Scan for the cell matching the given text and deliver its (x, y) coordinate at center. 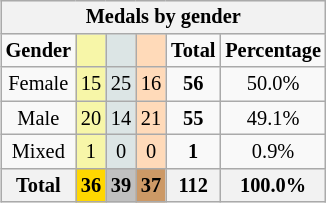
112 (193, 185)
55 (193, 118)
39 (121, 185)
Percentage (273, 51)
15 (91, 84)
21 (151, 118)
Gender (38, 51)
Male (38, 118)
16 (151, 84)
56 (193, 84)
50.0% (273, 84)
37 (151, 185)
49.1% (273, 118)
14 (121, 118)
0.9% (273, 152)
Female (38, 84)
36 (91, 185)
100.0% (273, 185)
25 (121, 84)
Medals by gender (164, 17)
20 (91, 118)
Mixed (38, 152)
